Return (X, Y) of the center of cell containing provided text 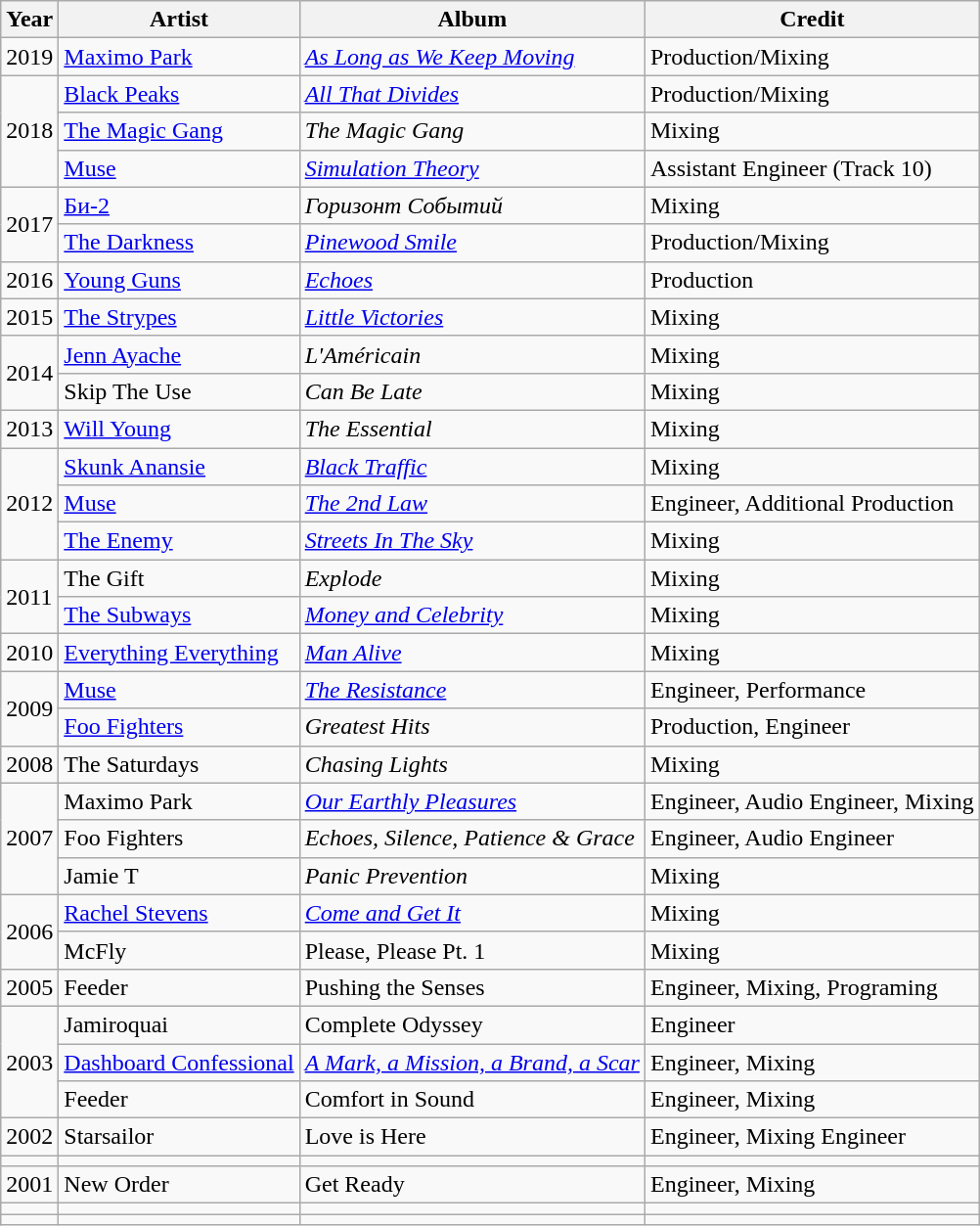
The Subways (179, 615)
Engineer, Mixing Engineer (812, 1137)
2008 (29, 764)
Би-2 (179, 205)
2003 (29, 1062)
The Essential (471, 429)
Comfort in Sound (471, 1100)
2011 (29, 597)
The Enemy (179, 541)
The Darkness (179, 243)
Can Be Late (471, 391)
2018 (29, 131)
Rachel Stevens (179, 913)
Engineer, Audio Engineer (812, 839)
L'Américain (471, 354)
Young Guns (179, 280)
Will Young (179, 429)
Pinewood Smile (471, 243)
2001 (29, 1185)
2014 (29, 373)
Artist (179, 20)
Skunk Anansie (179, 467)
Starsailor (179, 1137)
2013 (29, 429)
Engineer, Audio Engineer, Mixing (812, 801)
The Saturdays (179, 764)
The Resistance (471, 690)
Engineer, Mixing, Programing (812, 987)
Dashboard Confessional (179, 1062)
Please, Please Pt. 1 (471, 950)
Money and Celebrity (471, 615)
Streets In The Sky (471, 541)
McFly (179, 950)
Echoes (471, 280)
A Mark, a Mission, a Brand, a Scar (471, 1062)
Little Victories (471, 317)
Горизонт Событий (471, 205)
Greatest Hits (471, 727)
Engineer (812, 1024)
2012 (29, 504)
2009 (29, 708)
Assistant Engineer (Track 10) (812, 168)
Love is Here (471, 1137)
2017 (29, 224)
Production (812, 280)
Panic Prevention (471, 876)
2005 (29, 987)
Year (29, 20)
2015 (29, 317)
2006 (29, 931)
The 2nd Law (471, 504)
All That Divides (471, 94)
Production, Engineer (812, 727)
Echoes, Silence, Patience & Grace (471, 839)
2007 (29, 839)
As Long as We Keep Moving (471, 57)
Get Ready (471, 1185)
2002 (29, 1137)
2019 (29, 57)
Skip The Use (179, 391)
Man Alive (471, 653)
Album (471, 20)
Pushing the Senses (471, 987)
Simulation Theory (471, 168)
Jamie T (179, 876)
Engineer, Performance (812, 690)
Jamiroquai (179, 1024)
The Strypes (179, 317)
Black Traffic (471, 467)
Our Earthly Pleasures (471, 801)
Jenn Ayache (179, 354)
Explode (471, 578)
Come and Get It (471, 913)
2010 (29, 653)
The Gift (179, 578)
Engineer, Additional Production (812, 504)
2016 (29, 280)
Complete Odyssey (471, 1024)
Chasing Lights (471, 764)
Credit (812, 20)
Black Peaks (179, 94)
Everything Everything (179, 653)
New Order (179, 1185)
